Scan for the cell matching the given text and deliver its [X, Y] coordinate at center. 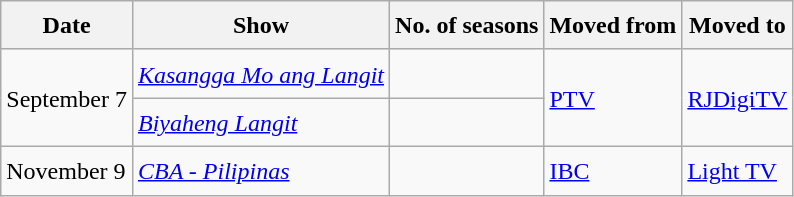
RJDigiTV [738, 98]
IBC [613, 170]
No. of seasons [467, 26]
CBA - Pilipinas [260, 170]
Show [260, 26]
November 9 [67, 170]
Biyaheng Langit [260, 122]
PTV [613, 98]
Kasangga Mo ang Langit [260, 74]
September 7 [67, 98]
Date [67, 26]
Moved to [738, 26]
Moved from [613, 26]
Light TV [738, 170]
